Identify which cell holds the provided text, then report its (X, Y) central coordinate. 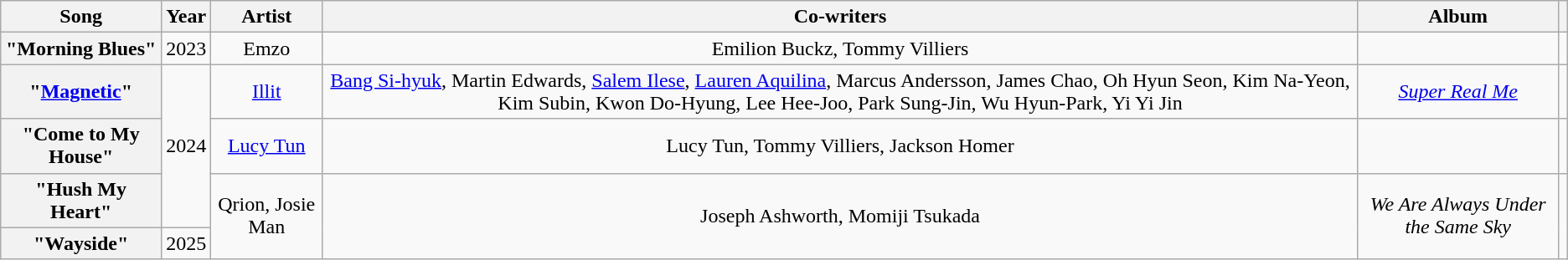
Illit (266, 92)
Emzo (266, 48)
Super Real Me (1457, 92)
"Morning Blues" (81, 48)
Joseph Ashworth, Momiji Tsukada (840, 216)
Lucy Tun, Tommy Villiers, Jackson Homer (840, 145)
2025 (186, 243)
"Come to My House" (81, 145)
Lucy Tun (266, 145)
Song (81, 17)
2024 (186, 145)
"Wayside" (81, 243)
Album (1457, 17)
2023 (186, 48)
Qrion, Josie Man (266, 216)
"Hush My Heart" (81, 201)
Artist (266, 17)
We Are Always Under the Same Sky (1457, 216)
"Magnetic" (81, 92)
Emilion Buckz, Tommy Villiers (840, 48)
Year (186, 17)
Co-writers (840, 17)
